Capture the cell that displays the provided text and extract its (x, y) central coordinate. 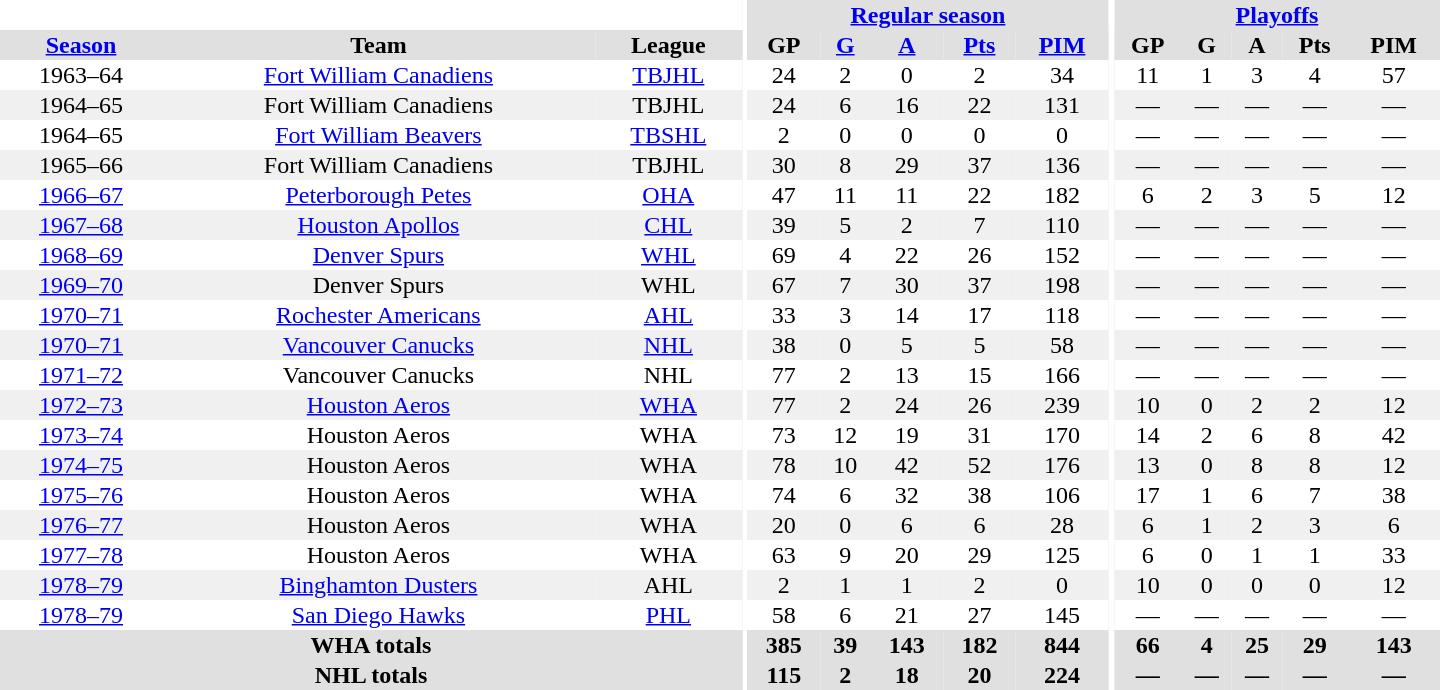
Playoffs (1277, 15)
NHL totals (371, 675)
152 (1062, 255)
18 (906, 675)
74 (784, 495)
1972–73 (81, 405)
66 (1148, 645)
69 (784, 255)
21 (906, 615)
239 (1062, 405)
Houston Apollos (378, 225)
118 (1062, 315)
67 (784, 285)
1966–67 (81, 195)
125 (1062, 555)
Peterborough Petes (378, 195)
Regular season (928, 15)
Fort William Beavers (378, 135)
Team (378, 45)
57 (1394, 75)
1977–78 (81, 555)
78 (784, 465)
CHL (668, 225)
106 (1062, 495)
OHA (668, 195)
73 (784, 435)
131 (1062, 105)
League (668, 45)
1976–77 (81, 525)
1963–64 (81, 75)
28 (1062, 525)
31 (980, 435)
115 (784, 675)
San Diego Hawks (378, 615)
WHA totals (371, 645)
1969–70 (81, 285)
145 (1062, 615)
27 (980, 615)
52 (980, 465)
176 (1062, 465)
TBSHL (668, 135)
166 (1062, 375)
9 (845, 555)
Season (81, 45)
198 (1062, 285)
Rochester Americans (378, 315)
385 (784, 645)
19 (906, 435)
63 (784, 555)
1974–75 (81, 465)
110 (1062, 225)
1973–74 (81, 435)
32 (906, 495)
136 (1062, 165)
1975–76 (81, 495)
1967–68 (81, 225)
47 (784, 195)
1965–66 (81, 165)
PHL (668, 615)
34 (1062, 75)
Binghamton Dusters (378, 585)
170 (1062, 435)
15 (980, 375)
844 (1062, 645)
1968–69 (81, 255)
224 (1062, 675)
16 (906, 105)
1971–72 (81, 375)
25 (1257, 645)
